Return the [x, y] coordinate for the center point of the cell that contains the specified text.  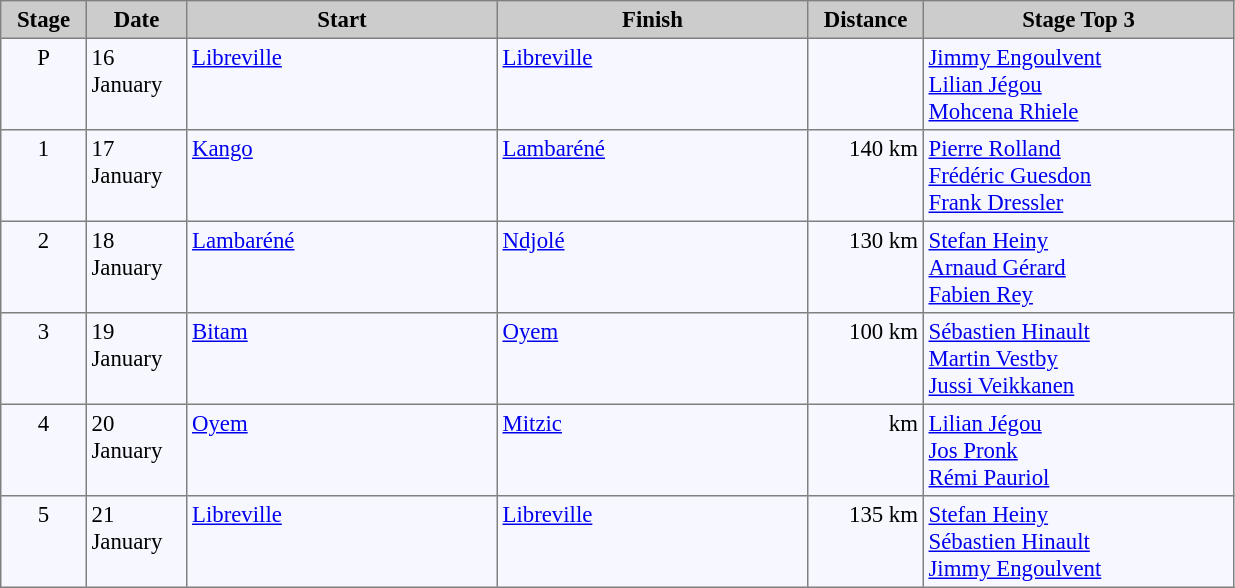
P [44, 84]
Finish [652, 20]
17 January [136, 176]
Jimmy Engoulvent Lilian Jégou Mohcena Rhiele [1078, 84]
Lilian Jégou Jos Pronk Rémi Pauriol [1078, 450]
20 January [136, 450]
135 km [866, 542]
Stage Top 3 [1078, 20]
Pierre Rolland Frédéric Guesdon Frank Dressler [1078, 176]
Stage [44, 20]
Bitam [342, 359]
3 [44, 359]
1 [44, 176]
Distance [866, 20]
140 km [866, 176]
18 January [136, 267]
Mitzic [652, 450]
19 January [136, 359]
Start [342, 20]
21 January [136, 542]
km [866, 450]
Stefan Heiny Sébastien Hinault Jimmy Engoulvent [1078, 542]
Ndjolé [652, 267]
4 [44, 450]
Date [136, 20]
Sébastien Hinault Martin Vestby Jussi Veikkanen [1078, 359]
Kango [342, 176]
130 km [866, 267]
Stefan Heiny Arnaud Gérard Fabien Rey [1078, 267]
100 km [866, 359]
5 [44, 542]
2 [44, 267]
16 January [136, 84]
